From the cell containing the given text, extract its center point as (x, y) coordinate. 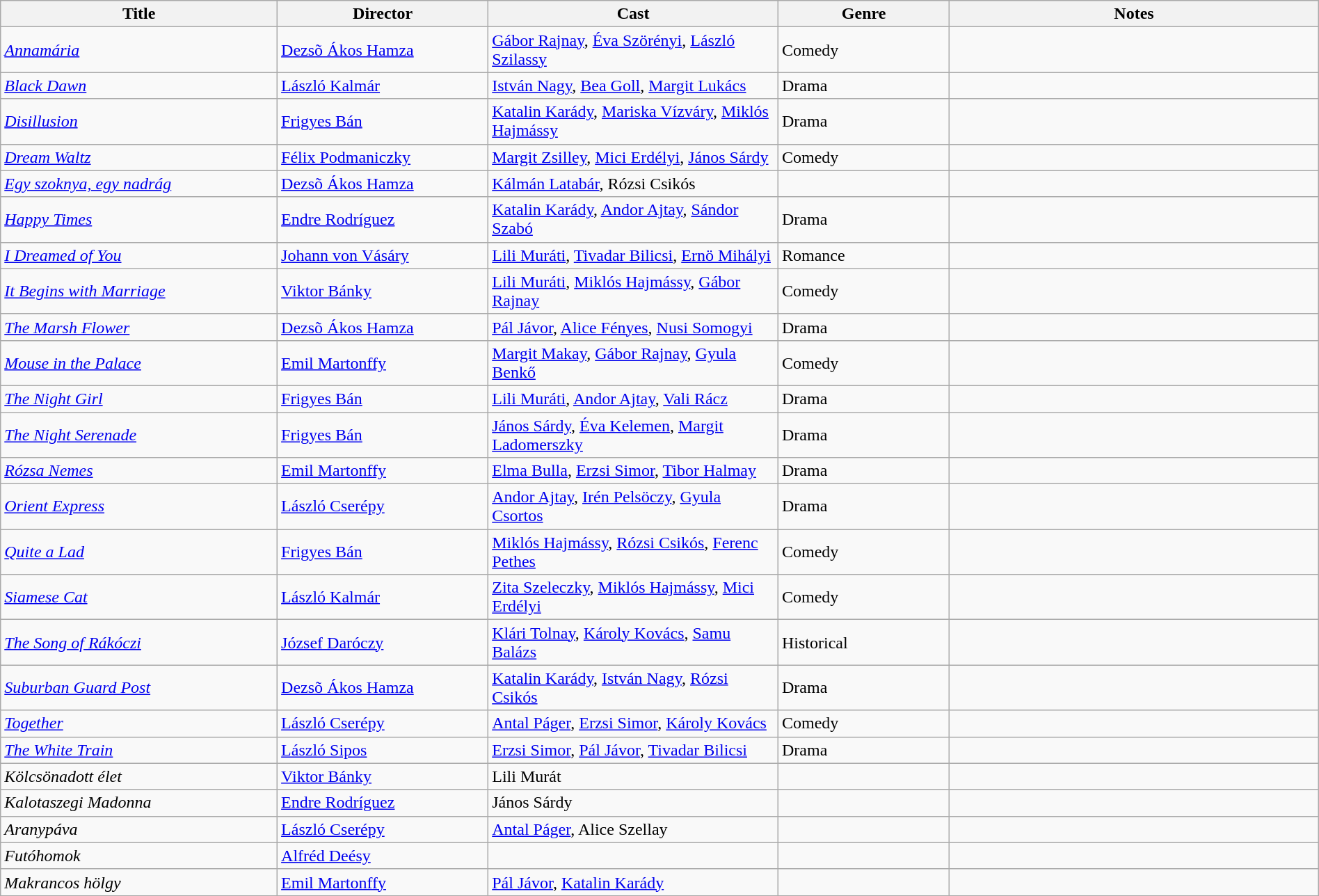
The Night Serenade (139, 434)
János Sárdy (633, 803)
Mouse in the Palace (139, 363)
József Daróczy (383, 643)
Pál Jávor, Katalin Karády (633, 882)
It Begins with Marriage (139, 291)
Lili Muráti, Miklós Hajmássy, Gábor Rajnay (633, 291)
István Nagy, Bea Goll, Margit Lukács (633, 86)
Félix Podmaniczky (383, 157)
The Song of Rákóczi (139, 643)
Katalin Karády, Mariska Vízváry, Miklós Hajmássy (633, 121)
Miklós Hajmássy, Rózsi Csikós, Ferenc Pethes (633, 552)
Lili Murát (633, 776)
I Dreamed of You (139, 255)
The White Train (139, 750)
Annamária (139, 50)
Romance (863, 255)
Together (139, 723)
Alfréd Deésy (383, 856)
Cast (633, 14)
Gábor Rajnay, Éva Szörényi, László Szilassy (633, 50)
Quite a Lad (139, 552)
Disillusion (139, 121)
Klári Tolnay, Károly Kovács, Samu Balázs (633, 643)
Dream Waltz (139, 157)
Kálmán Latabár, Rózsi Csikós (633, 184)
Notes (1134, 14)
János Sárdy, Éva Kelemen, Margit Ladomerszky (633, 434)
Orient Express (139, 506)
Antal Páger, Erzsi Simor, Károly Kovács (633, 723)
László Sipos (383, 750)
Title (139, 14)
Happy Times (139, 220)
Black Dawn (139, 86)
Makrancos hölgy (139, 882)
Katalin Karády, Andor Ajtay, Sándor Szabó (633, 220)
Genre (863, 14)
Director (383, 14)
Siamese Cat (139, 597)
The Marsh Flower (139, 327)
Johann von Vásáry (383, 255)
Lili Muráti, Tivadar Bilicsi, Ernö Mihályi (633, 255)
Suburban Guard Post (139, 687)
Zita Szeleczky, Miklós Hajmássy, Mici Erdélyi (633, 597)
Egy szoknya, egy nadrág (139, 184)
The Night Girl (139, 399)
Kölcsönadott élet (139, 776)
Lili Muráti, Andor Ajtay, Vali Rácz (633, 399)
Futóhomok (139, 856)
Margit Zsilley, Mici Erdélyi, János Sárdy (633, 157)
Aranypáva (139, 829)
Andor Ajtay, Irén Pelsöczy, Gyula Csortos (633, 506)
Historical (863, 643)
Pál Jávor, Alice Fényes, Nusi Somogyi (633, 327)
Rózsa Nemes (139, 471)
Erzsi Simor, Pál Jávor, Tivadar Bilicsi (633, 750)
Antal Páger, Alice Szellay (633, 829)
Kalotaszegi Madonna (139, 803)
Elma Bulla, Erzsi Simor, Tibor Halmay (633, 471)
Katalin Karády, István Nagy, Rózsi Csikós (633, 687)
Margit Makay, Gábor Rajnay, Gyula Benkő (633, 363)
